Locate the cell with the specified text and output its (X, Y) center coordinate. 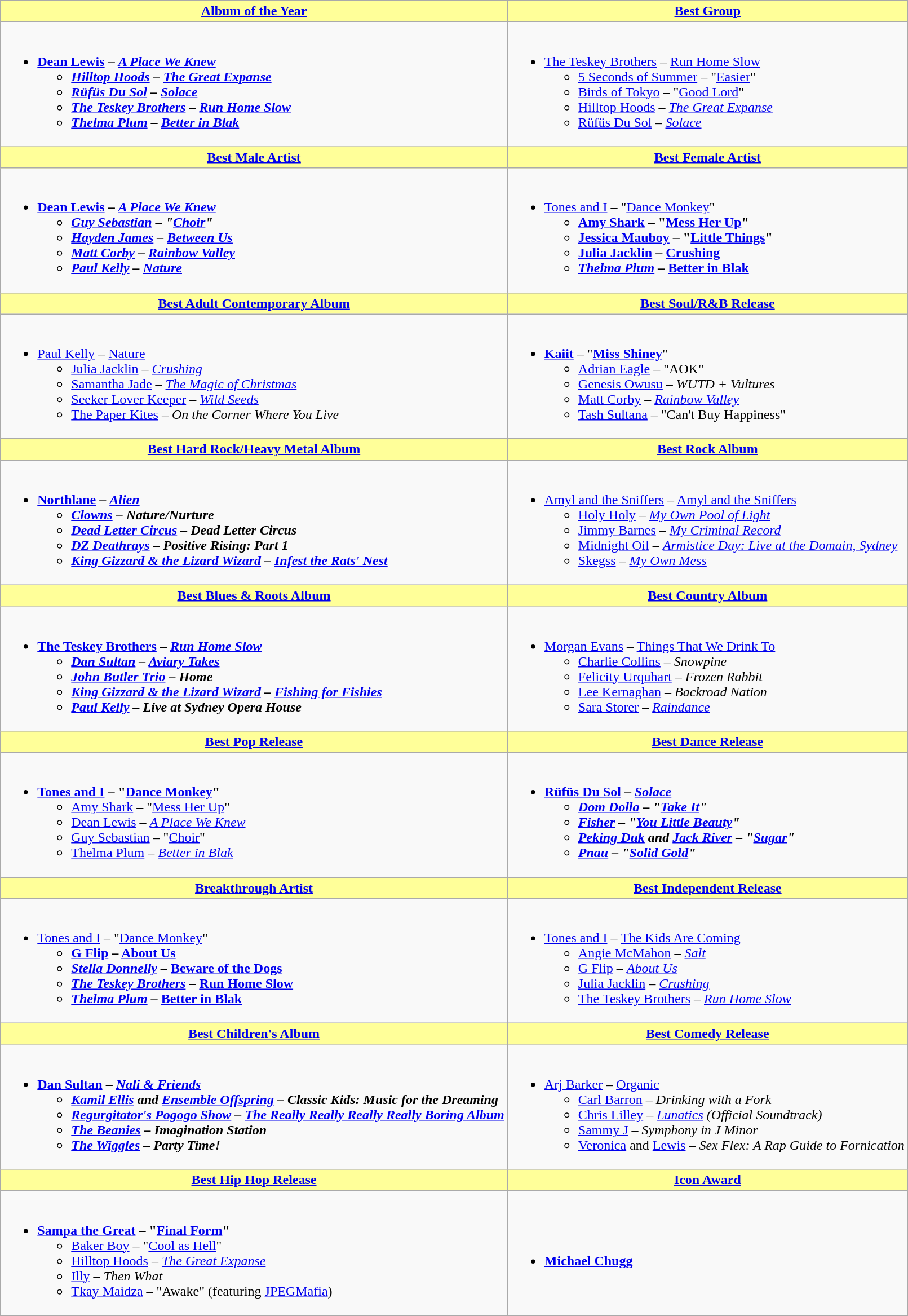
Best Male Artist (254, 157)
Dean Lewis – A Place We KnewGuy Sebastian – "Choir"Hayden James – Between UsMatt Corby – Rainbow ValleyPaul Kelly – Nature (254, 230)
Breakthrough Artist (254, 888)
Best Children's Album (254, 1034)
Icon Award (707, 1180)
Michael Chugg (707, 1253)
Best Independent Release (707, 888)
Best Country Album (707, 595)
Sampa the Great – "Final Form"Baker Boy – "Cool as Hell"Hilltop Hoods – The Great ExpanseIlly – Then WhatTkay Maidza – "Awake" (featuring JPEGMafia) (254, 1253)
Tones and I – "Dance Monkey"G Flip – About UsStella Donnelly – Beware of the DogsThe Teskey Brothers – Run Home SlowThelma Plum – Better in Blak (254, 961)
Album of the Year (254, 11)
Tones and I – "Dance Monkey"Amy Shark – "Mess Her Up"Jessica Mauboy – "Little Things"Julia Jacklin – CrushingThelma Plum – Better in Blak (707, 230)
Best Comedy Release (707, 1034)
Tones and I – The Kids Are ComingAngie McMahon – SaltG Flip – About UsJulia Jacklin – CrushingThe Teskey Brothers – Run Home Slow (707, 961)
Best Hard Rock/Heavy Metal Album (254, 449)
Best Adult Contemporary Album (254, 303)
Best Dance Release (707, 741)
Tones and I – "Dance Monkey"Amy Shark – "Mess Her Up"Dean Lewis – A Place We KnewGuy Sebastian – "Choir"Thelma Plum – Better in Blak (254, 814)
Best Group (707, 11)
Best Hip Hop Release (254, 1180)
Best Blues & Roots Album (254, 595)
Best Female Artist (707, 157)
Best Soul/R&B Release (707, 303)
Dean Lewis – A Place We KnewHilltop Hoods – The Great ExpanseRüfüs Du Sol – SolaceThe Teskey Brothers – Run Home SlowThelma Plum – Better in Blak (254, 85)
Rüfüs Du Sol – SolaceDom Dolla – "Take It"Fisher – "You Little Beauty"Peking Duk and Jack River – "Sugar"Pnau – "Solid Gold" (707, 814)
The Teskey Brothers – Run Home Slow5 Seconds of Summer – "Easier"Birds of Tokyo – "Good Lord"Hilltop Hoods – The Great ExpanseRüfüs Du Sol – Solace (707, 85)
Best Pop Release (254, 741)
Best Rock Album (707, 449)
Kaiit – "Miss Shiney"Adrian Eagle – "AOK"Genesis Owusu – WUTD + VulturesMatt Corby – Rainbow ValleyTash Sultana – "Can't Buy Happiness" (707, 377)
